Return [x, y] of the center of cell containing provided text 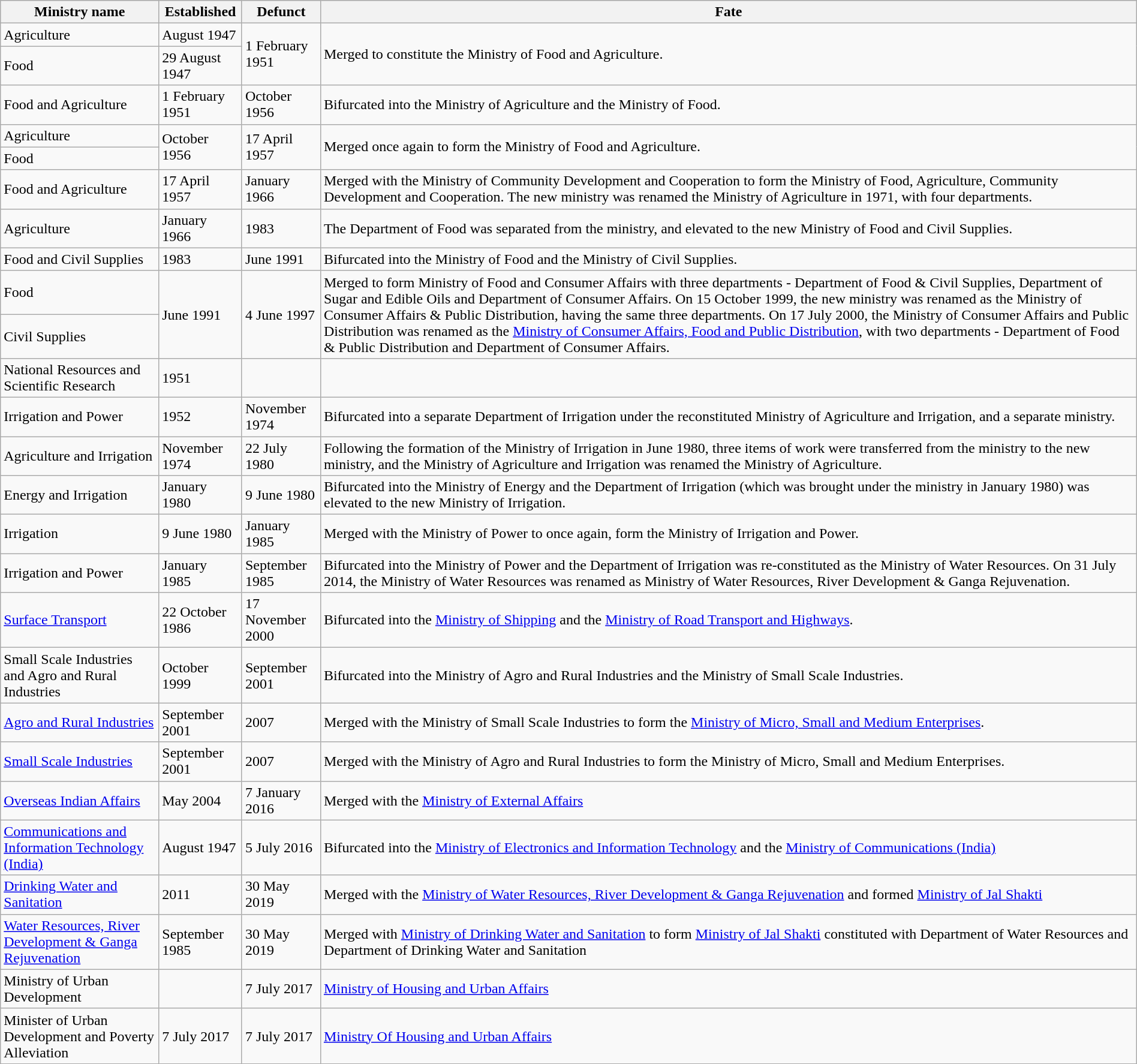
Overseas Indian Affairs [80, 800]
Food and Civil Supplies [80, 259]
Ministry Of Housing and Urban Affairs [728, 1036]
Merged with the Ministry of External Affairs [728, 800]
Fate [728, 12]
The Department of Food was separated from the ministry, and elevated to the new Ministry of Food and Civil Supplies. [728, 228]
29 August 1947 [200, 66]
22 July 1980 [281, 456]
Water Resources, River Development & Ganga Rejuvenation [80, 942]
1952 [200, 416]
Bifurcated into the Ministry of Agriculture and the Ministry of Food. [728, 104]
October 1999 [200, 675]
2011 [200, 895]
May 2004 [200, 800]
5 July 2016 [281, 847]
Minister of Urban Development and Poverty Alleviation [80, 1036]
Defunct [281, 12]
Energy and Irrigation [80, 495]
Irrigation [80, 534]
Small Scale Industries and Agro and Rural Industries [80, 675]
Agriculture and Irrigation [80, 456]
Communications and Information Technology (India) [80, 847]
Merged with the Ministry of Water Resources, River Development & Ganga Rejuvenation and formed Ministry of Jal Shakti [728, 895]
Bifurcated into the Ministry of Electronics and Information Technology and the Ministry of Communications (India) [728, 847]
Merged to constitute the Ministry of Food and Agriculture. [728, 54]
7 January2016 [281, 800]
Small Scale Industries [80, 762]
Established [200, 12]
National Resources and Scientific Research [80, 378]
Civil Supplies [80, 336]
Ministry of Housing and Urban Affairs [728, 988]
Merged with the Ministry of Agro and Rural Industries to form the Ministry of Micro, Small and Medium Enterprises. [728, 762]
Merged once again to form the Ministry of Food and Agriculture. [728, 147]
1951 [200, 378]
January 1980 [200, 495]
Bifurcated into the Ministry of Food and the Ministry of Civil Supplies. [728, 259]
Merged with the Ministry of Small Scale Industries to form the Ministry of Micro, Small and Medium Enterprises. [728, 722]
Bifurcated into the Ministry of Agro and Rural Industries and the Ministry of Small Scale Industries. [728, 675]
Surface Transport [80, 620]
Bifurcated into a separate Department of Irrigation under the reconstituted Ministry of Agriculture and Irrigation, and a separate ministry. [728, 416]
17 November 2000 [281, 620]
Merged with the Ministry of Power to once again, form the Ministry of Irrigation and Power. [728, 534]
4 June 1997 [281, 314]
Bifurcated into the Ministry of Shipping and the Ministry of Road Transport and Highways. [728, 620]
Ministry of Urban Development [80, 988]
Ministry name [80, 12]
Agro and Rural Industries [80, 722]
22 October 1986 [200, 620]
Drinking Water and Sanitation [80, 895]
